Output the [X, Y] coordinate of the center of the cell containing the given text.  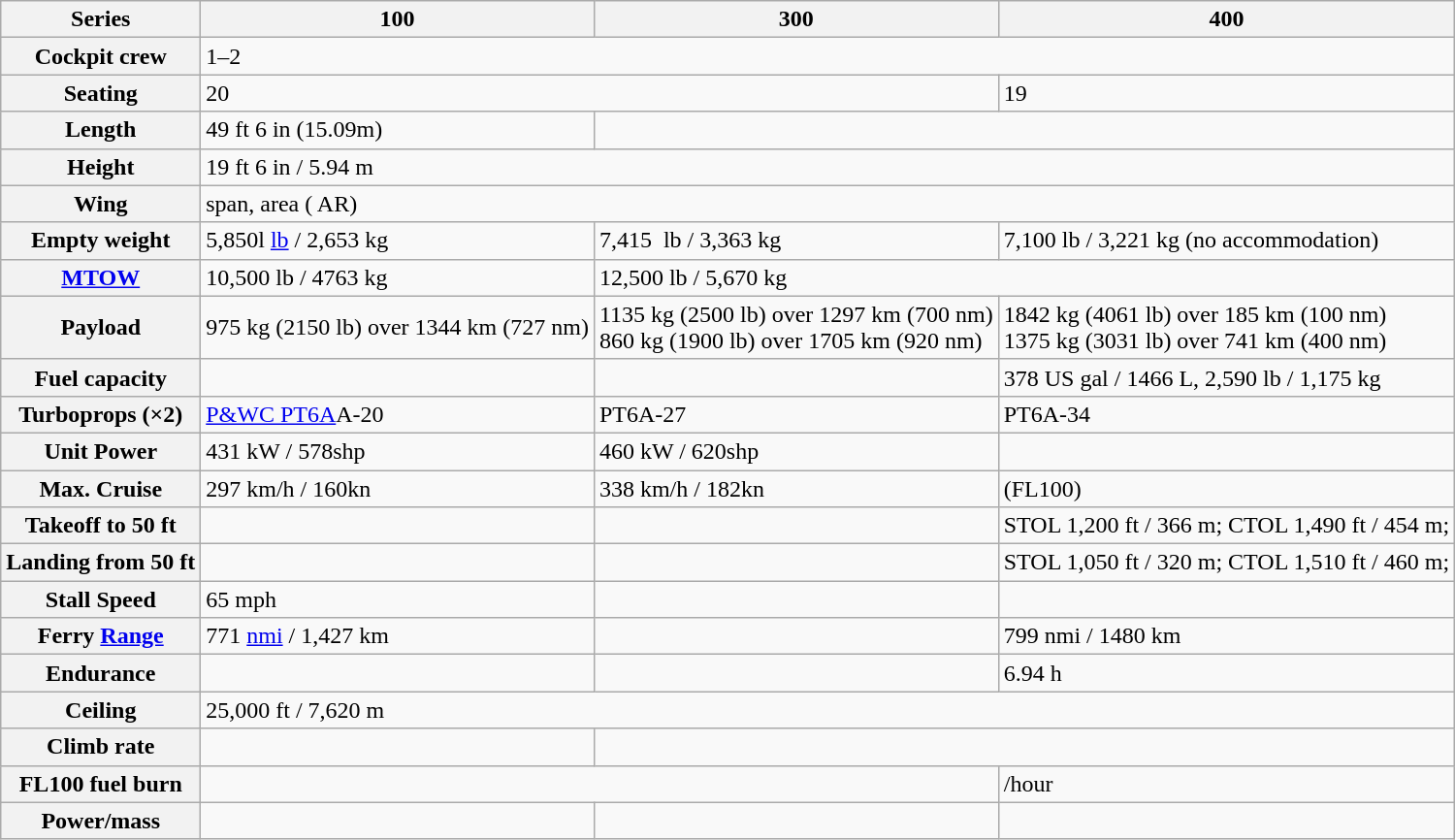
Cockpit crew [101, 56]
Length [101, 130]
Empty weight [101, 241]
STOL 1,200 ft / 366 m; CTOL 1,490 ft / 454 m; [1226, 526]
MTOW [101, 277]
10,500 lb / 4763 kg [398, 277]
400 [1226, 19]
7,100 lb / 3,221 kg (no accommodation) [1226, 241]
65 mph [398, 599]
6.94 h [1226, 673]
297 km/h / 160kn [398, 488]
Fuel capacity [101, 377]
Power/mass [101, 821]
20 [599, 93]
Stall Speed [101, 599]
Payload [101, 328]
Max. Cruise [101, 488]
1135 kg (2500 lb) over 1297 km (700 nm)860 kg (1900 lb) over 1705 km (920 nm) [795, 328]
12,500 lb / 5,670 kg [1024, 277]
PT6A-27 [795, 414]
799 nmi / 1480 km [1226, 636]
Turboprops (×2) [101, 414]
STOL 1,050 ft / 320 m; CTOL 1,510 ft / 460 m; [1226, 563]
1–2 [828, 56]
P&WC PT6AA-20 [398, 414]
span, area ( AR) [828, 204]
Height [101, 167]
1842 kg (4061 lb) over 185 km (100 nm)1375 kg (3031 lb) over 741 km (400 nm) [1226, 328]
19 ft 6 in / 5.94 m [828, 167]
Ferry Range [101, 636]
5,850l lb / 2,653 kg [398, 241]
19 [1226, 93]
Unit Power [101, 451]
338 km/h / 182kn [795, 488]
PT6A-34 [1226, 414]
Climb rate [101, 747]
Landing from 50 ft [101, 563]
FL100 fuel burn [101, 784]
Series [101, 19]
975 kg (2150 lb) over 1344 km (727 nm) [398, 328]
Ceiling [101, 710]
460 kW / 620shp [795, 451]
Takeoff to 50 ft [101, 526]
Endurance [101, 673]
Seating [101, 93]
(FL100) [1226, 488]
7,415 lb / 3,363 kg [795, 241]
771 nmi / 1,427 km [398, 636]
300 [795, 19]
25,000 ft / 7,620 m [828, 710]
431 kW / 578shp [398, 451]
/hour [1226, 784]
378 US gal / 1466 L, 2,590 lb / 1,175 kg [1226, 377]
49 ft 6 in (15.09m) [398, 130]
100 [398, 19]
Wing [101, 204]
